Determine the [x, y] coordinate at the center of the cell enclosing the given text.  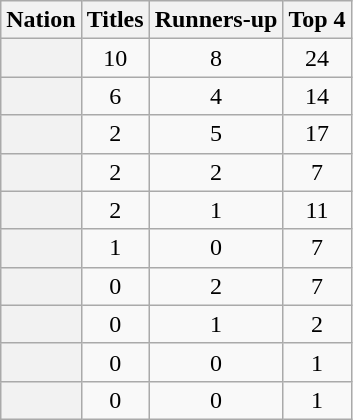
4 [216, 96]
10 [115, 58]
Titles [115, 20]
Nation [41, 20]
Top 4 [317, 20]
24 [317, 58]
6 [115, 96]
5 [216, 134]
Runners-up [216, 20]
8 [216, 58]
14 [317, 96]
11 [317, 210]
17 [317, 134]
